Locate the cell with the specified text and output its (X, Y) center coordinate. 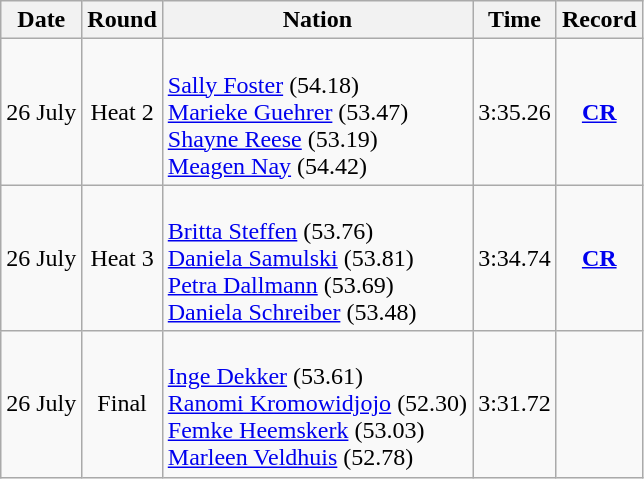
Heat 3 (122, 258)
Record (599, 20)
Round (122, 20)
Time (515, 20)
Britta Steffen (53.76) Daniela Samulski (53.81) Petra Dallmann (53.69) Daniela Schreiber (53.48) (317, 258)
Final (122, 404)
3:34.74 (515, 258)
Heat 2 (122, 112)
3:31.72 (515, 404)
Nation (317, 20)
Inge Dekker (53.61) Ranomi Kromowidjojo (52.30) Femke Heemskerk (53.03) Marleen Veldhuis (52.78) (317, 404)
3:35.26 (515, 112)
Sally Foster (54.18) Marieke Guehrer (53.47) Shayne Reese (53.19) Meagen Nay (54.42) (317, 112)
Date (42, 20)
